Determine the [x, y] coordinate at the center of the cell enclosing the given text.  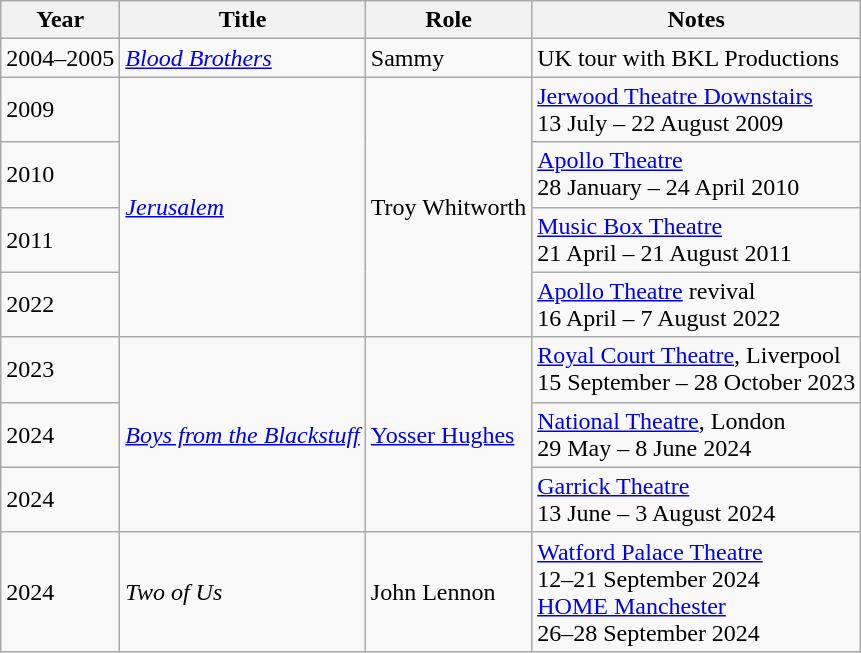
2009 [60, 110]
Apollo Theatre28 January – 24 April 2010 [696, 174]
2004–2005 [60, 58]
Title [242, 20]
2011 [60, 240]
UK tour with BKL Productions [696, 58]
Year [60, 20]
National Theatre, London29 May – 8 June 2024 [696, 434]
Blood Brothers [242, 58]
Watford Palace Theatre12–21 September 2024HOME Manchester26–28 September 2024 [696, 592]
Royal Court Theatre, Liverpool15 September – 28 October 2023 [696, 370]
2023 [60, 370]
Apollo Theatre revival16 April – 7 August 2022 [696, 304]
2010 [60, 174]
Boys from the Blackstuff [242, 434]
Role [448, 20]
Troy Whitworth [448, 207]
Music Box Theatre21 April – 21 August 2011 [696, 240]
Sammy [448, 58]
Two of Us [242, 592]
Jerwood Theatre Downstairs13 July – 22 August 2009 [696, 110]
Jerusalem [242, 207]
Garrick Theatre13 June – 3 August 2024 [696, 500]
2022 [60, 304]
Notes [696, 20]
John Lennon [448, 592]
Yosser Hughes [448, 434]
